Output the [x, y] coordinate of the center of the cell containing the given text.  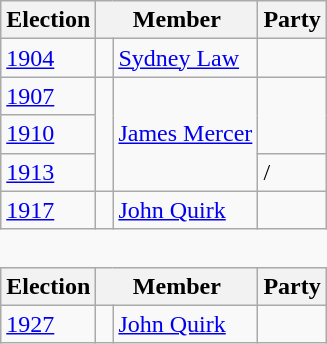
1910 [48, 134]
1913 [48, 172]
1907 [48, 96]
Sydney Law [186, 58]
1927 [48, 324]
James Mercer [186, 134]
1917 [48, 210]
1904 [48, 58]
/ [292, 172]
